Pinpoint the cell where the given text exists, returning its (x, y) midpoint coordinate. 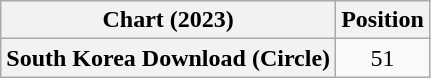
51 (383, 58)
Position (383, 20)
South Korea Download (Circle) (168, 58)
Chart (2023) (168, 20)
